Detect which cell encompasses the target text, then output its (x, y) center coordinate. 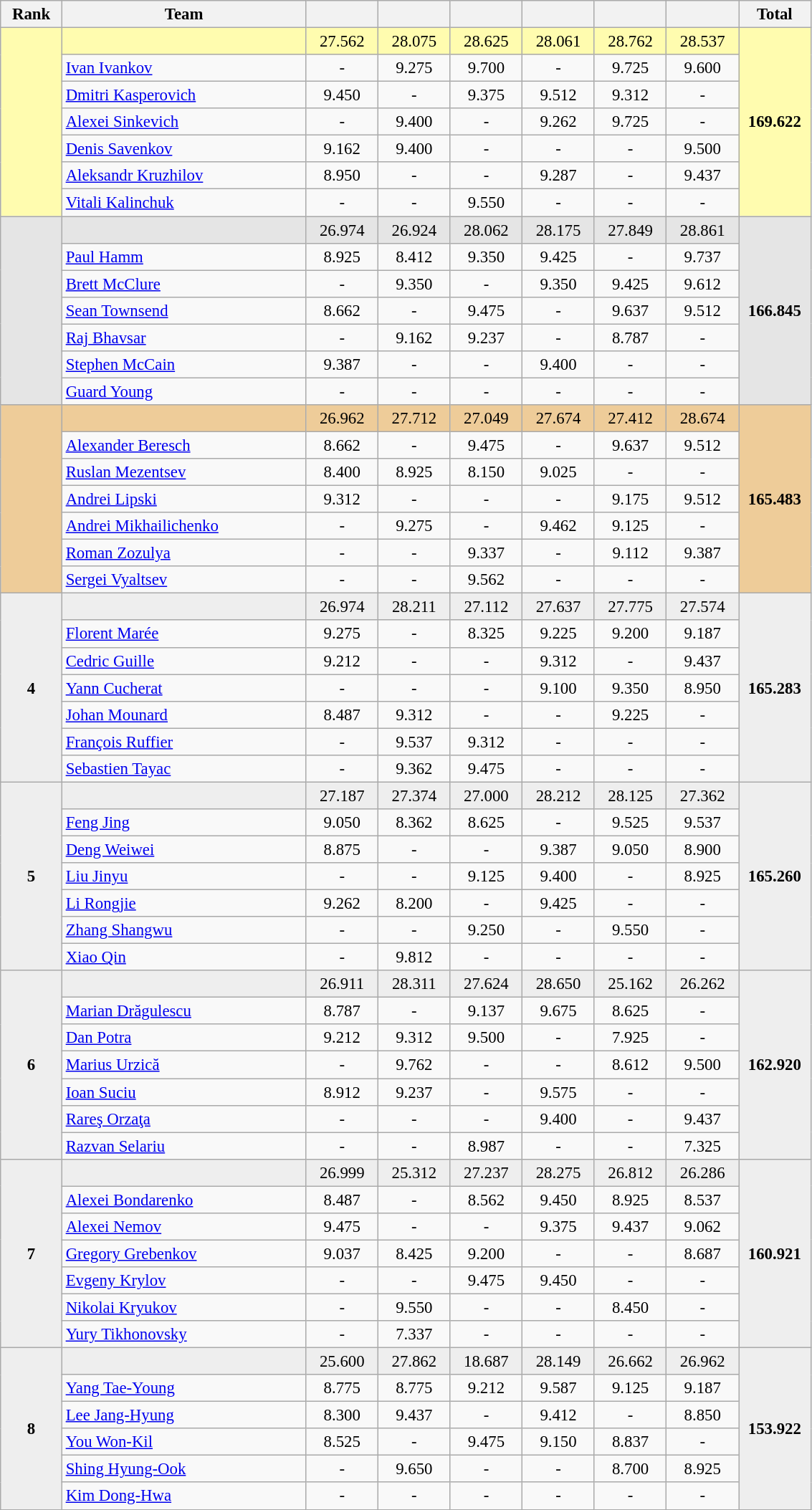
Yang Tae-Young (183, 1388)
Sean Townsend (183, 310)
165.283 (774, 688)
8 (32, 1429)
9.362 (414, 769)
9.575 (559, 1092)
8.412 (414, 257)
Alexander Beresch (183, 445)
166.845 (774, 311)
27.862 (414, 1362)
9.600 (702, 68)
8.687 (702, 1253)
153.922 (774, 1429)
5 (32, 876)
27.849 (631, 230)
9.412 (559, 1415)
8.150 (486, 472)
Cedric Guille (183, 661)
Stephen McCain (183, 365)
28.650 (559, 984)
Gregory Grebenkov (183, 1253)
9.675 (559, 1011)
8.400 (343, 472)
27.362 (702, 795)
28.075 (414, 42)
27.562 (343, 42)
28.625 (486, 42)
Kim Dong-Hwa (183, 1496)
27.775 (631, 607)
9.062 (702, 1227)
9.650 (414, 1469)
4 (32, 688)
Alexei Nemov (183, 1227)
27.674 (559, 419)
Andrei Lipski (183, 500)
Deng Weiwei (183, 849)
Nikolai Kryukov (183, 1307)
Florent Marée (183, 634)
28.062 (486, 230)
26.812 (631, 1172)
7.337 (414, 1334)
8.875 (343, 849)
8.200 (414, 904)
28.212 (559, 795)
18.687 (486, 1362)
Alexei Sinkevich (183, 122)
6 (32, 1065)
27.412 (631, 419)
8.987 (486, 1146)
25.600 (343, 1362)
Razvan Selariu (183, 1146)
8.300 (343, 1415)
Li Rongjie (183, 904)
26.911 (343, 984)
26.999 (343, 1172)
27.574 (702, 607)
Feng Jing (183, 823)
28.537 (702, 42)
27.374 (414, 795)
8.325 (486, 634)
8.850 (702, 1415)
Johan Mounard (183, 715)
8.612 (631, 1065)
28.125 (631, 795)
9.700 (486, 68)
Yury Tikhonovsky (183, 1334)
28.861 (702, 230)
27.112 (486, 607)
Guard Young (183, 391)
8.837 (631, 1442)
28.061 (559, 42)
28.211 (414, 607)
Evgeny Krylov (183, 1281)
9.175 (631, 500)
Sergei Vyaltsev (183, 580)
8.900 (702, 849)
7.325 (702, 1146)
Aleksandr Kruzhilov (183, 176)
Roman Zozulya (183, 553)
28.674 (702, 419)
Denis Savenkov (183, 149)
Rank (32, 14)
9.525 (631, 823)
165.483 (774, 499)
27.049 (486, 419)
Xiao Qin (183, 957)
9.112 (631, 553)
Rareş Orzaţa (183, 1119)
Ioan Suciu (183, 1092)
Vitali Kalinchuk (183, 203)
28.149 (559, 1362)
28.175 (559, 230)
25.312 (414, 1172)
27.637 (559, 607)
8.537 (702, 1200)
8.425 (414, 1253)
8.700 (631, 1469)
9.337 (486, 553)
8.450 (631, 1307)
Andrei Mikhailichenko (183, 526)
26.924 (414, 230)
Brett McClure (183, 284)
Ivan Ivankov (183, 68)
9.025 (559, 472)
25.162 (631, 984)
9.462 (559, 526)
You Won-Kil (183, 1442)
27.624 (486, 984)
28.762 (631, 42)
Dan Potra (183, 1038)
9.100 (559, 688)
9.587 (559, 1388)
7 (32, 1253)
26.262 (702, 984)
Sebastien Tayac (183, 769)
9.612 (702, 284)
Marian Drăgulescu (183, 1011)
Alexei Bondarenko (183, 1200)
28.311 (414, 984)
9.037 (343, 1253)
9.812 (414, 957)
8.912 (343, 1092)
9.137 (486, 1011)
Raj Bhavsar (183, 338)
9.762 (414, 1065)
27.237 (486, 1172)
27.187 (343, 795)
Zhang Shangwu (183, 930)
9.250 (486, 930)
Team (183, 14)
162.920 (774, 1065)
Marius Urzică (183, 1065)
François Ruffier (183, 742)
8.362 (414, 823)
8.525 (343, 1442)
165.260 (774, 876)
26.286 (702, 1172)
28.275 (559, 1172)
8.562 (486, 1200)
Dmitri Kasperovich (183, 95)
Total (774, 14)
26.662 (631, 1362)
9.737 (702, 257)
27.000 (486, 795)
9.562 (486, 580)
27.712 (414, 419)
169.622 (774, 122)
9.150 (559, 1442)
Ruslan Mezentsev (183, 472)
Yann Cucherat (183, 688)
Lee Jang-Hyung (183, 1415)
160.921 (774, 1253)
7.925 (631, 1038)
9.287 (559, 176)
Paul Hamm (183, 257)
Shing Hyung-Ook (183, 1469)
Liu Jinyu (183, 876)
